Capture the cell that displays the provided text and extract its [x, y] central coordinate. 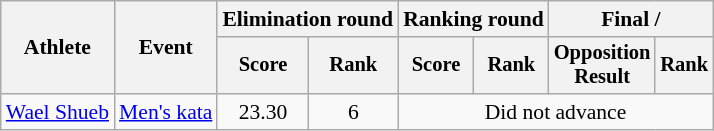
23.30 [262, 112]
Athlete [58, 48]
Event [166, 48]
Wael Shueb [58, 112]
OppositionResult [602, 66]
Men's kata [166, 112]
Elimination round [308, 19]
Ranking round [474, 19]
Final / [631, 19]
Did not advance [556, 112]
6 [354, 112]
